Extract the (X, Y) coordinate from the center of the cell holding the provided text.  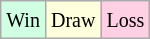
Draw (72, 20)
Win (24, 20)
Loss (126, 20)
